Extract the (x, y) coordinate from the center of the cell holding the provided text.  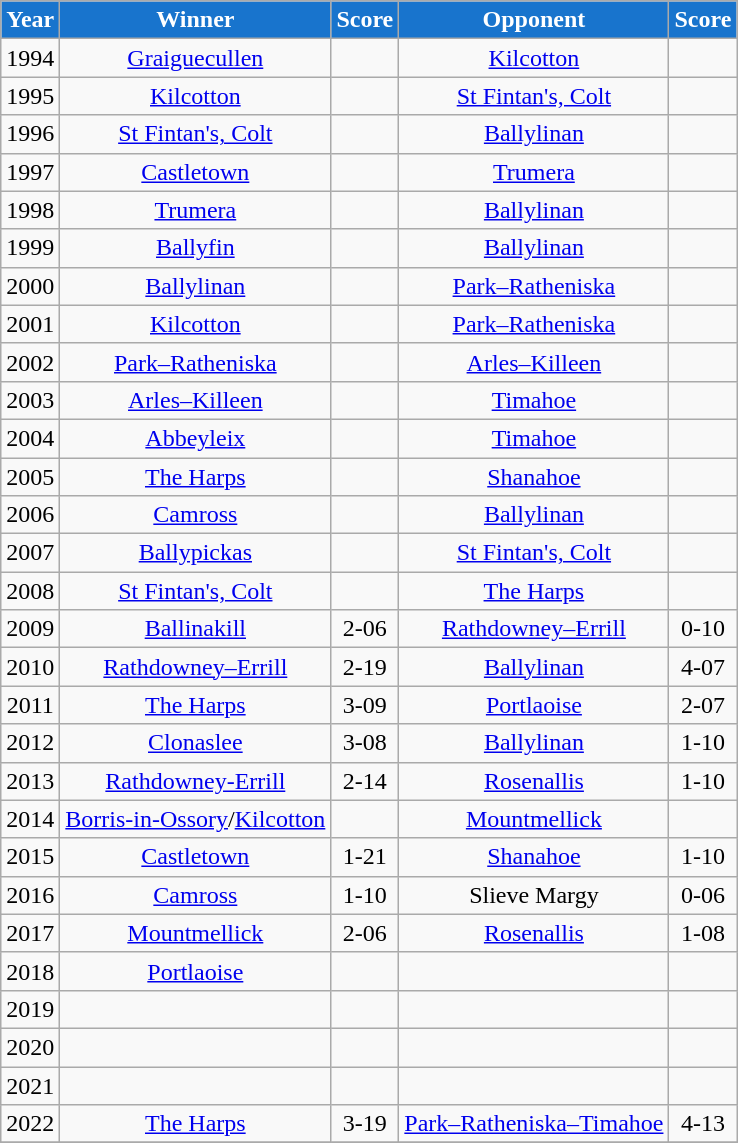
2-19 (365, 667)
2-14 (365, 781)
2022 (30, 1124)
2018 (30, 971)
1994 (30, 58)
2000 (30, 286)
0-10 (703, 629)
2015 (30, 857)
Park–Ratheniska–Timahoe (534, 1124)
Ballyfin (196, 248)
2020 (30, 1047)
Abbeyleix (196, 438)
2003 (30, 400)
1998 (30, 210)
1997 (30, 172)
3-19 (365, 1124)
2013 (30, 781)
2009 (30, 629)
2006 (30, 515)
2014 (30, 819)
2016 (30, 895)
2017 (30, 933)
2008 (30, 591)
Opponent (534, 20)
Ballinakill (196, 629)
2021 (30, 1085)
Winner (196, 20)
1996 (30, 134)
1-08 (703, 933)
2002 (30, 362)
Ballypickas (196, 553)
2011 (30, 705)
3-08 (365, 743)
Year (30, 20)
4-07 (703, 667)
Clonaslee (196, 743)
Borris-in-Ossory/Kilcotton (196, 819)
2012 (30, 743)
1999 (30, 248)
2019 (30, 1009)
2007 (30, 553)
3-09 (365, 705)
2004 (30, 438)
0-06 (703, 895)
2-07 (703, 705)
4-13 (703, 1124)
Rathdowney-Errill (196, 781)
1-21 (365, 857)
2001 (30, 324)
Slieve Margy (534, 895)
Graiguecullen (196, 58)
1995 (30, 96)
2005 (30, 477)
2010 (30, 667)
